For the text-containing cell, return its midpoint in [x, y] coordinate format. 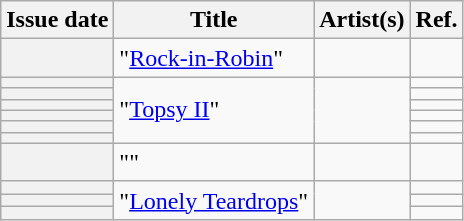
Title [214, 20]
Issue date [58, 20]
Artist(s) [362, 20]
"Topsy II" [214, 110]
"Lonely Teardrops" [214, 200]
"Rock-in-Robin" [214, 58]
"" [214, 162]
Ref. [436, 20]
